Scan for the cell matching the given text and deliver its (x, y) coordinate at center. 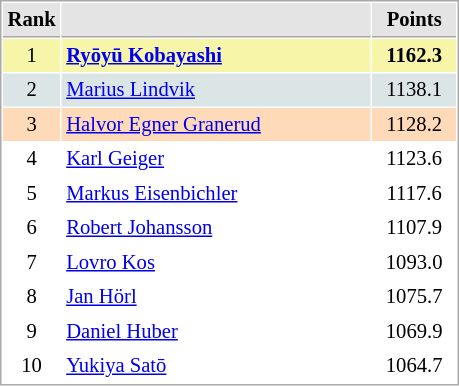
1 (32, 56)
10 (32, 366)
1162.3 (414, 56)
1064.7 (414, 366)
1128.2 (414, 124)
4 (32, 158)
8 (32, 296)
Rank (32, 20)
1075.7 (414, 296)
Points (414, 20)
1123.6 (414, 158)
Daniel Huber (216, 332)
Jan Hörl (216, 296)
Markus Eisenbichler (216, 194)
Karl Geiger (216, 158)
2 (32, 90)
1069.9 (414, 332)
1117.6 (414, 194)
Robert Johansson (216, 228)
5 (32, 194)
7 (32, 262)
6 (32, 228)
Halvor Egner Granerud (216, 124)
1107.9 (414, 228)
Lovro Kos (216, 262)
3 (32, 124)
Marius Lindvik (216, 90)
Yukiya Satō (216, 366)
1138.1 (414, 90)
9 (32, 332)
Ryōyū Kobayashi (216, 56)
1093.0 (414, 262)
